Detect which cell encompasses the target text, then output its (x, y) center coordinate. 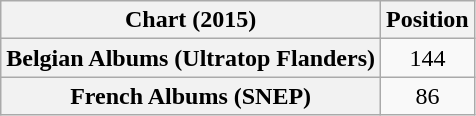
144 (428, 58)
Position (428, 20)
Belgian Albums (Ultratop Flanders) (191, 58)
Chart (2015) (191, 20)
86 (428, 96)
French Albums (SNEP) (191, 96)
